Find where the given text appears and provide that cell's center as (x, y) coordinate. 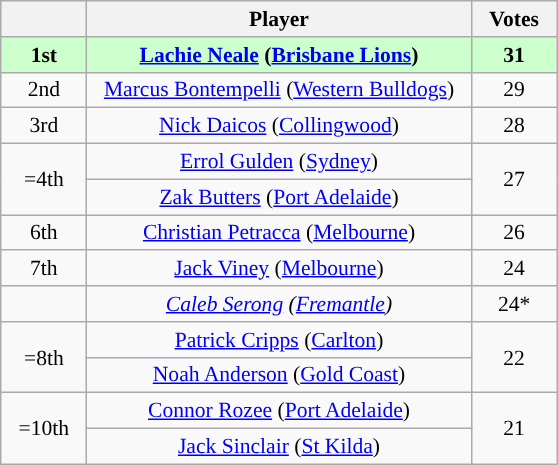
Caleb Serong (Fremantle) (278, 304)
Noah Anderson (Gold Coast) (278, 375)
24 (514, 269)
=10th (44, 428)
Marcus Bontempelli (Western Bulldogs) (278, 90)
26 (514, 233)
28 (514, 126)
21 (514, 428)
Connor Rozee (Port Adelaide) (278, 411)
Zak Butters (Port Adelaide) (278, 197)
31 (514, 55)
Patrick Cripps (Carlton) (278, 340)
Player (278, 19)
29 (514, 90)
22 (514, 358)
Lachie Neale (Brisbane Lions) (278, 55)
Votes (514, 19)
2nd (44, 90)
=4th (44, 180)
Errol Gulden (Sydney) (278, 162)
Nick Daicos (Collingwood) (278, 126)
27 (514, 180)
Jack Viney (Melbourne) (278, 269)
1st (44, 55)
Christian Petracca (Melbourne) (278, 233)
7th (44, 269)
24* (514, 304)
3rd (44, 126)
6th (44, 233)
Jack Sinclair (St Kilda) (278, 447)
=8th (44, 358)
